Return [x, y] of the center of cell containing provided text 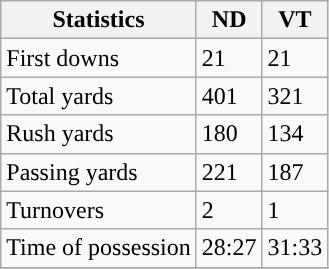
ND [229, 20]
321 [295, 96]
134 [295, 134]
180 [229, 134]
Statistics [99, 20]
187 [295, 172]
401 [229, 96]
31:33 [295, 248]
VT [295, 20]
221 [229, 172]
1 [295, 210]
Rush yards [99, 134]
Time of possession [99, 248]
28:27 [229, 248]
2 [229, 210]
Turnovers [99, 210]
First downs [99, 58]
Passing yards [99, 172]
Total yards [99, 96]
